Provide the [X, Y] coordinate of the cell's center where the given text is located.  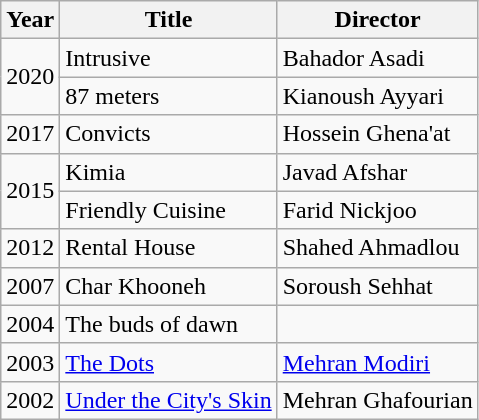
2004 [30, 324]
Convicts [168, 134]
2012 [30, 248]
Hossein Ghena'at [378, 134]
87 meters [168, 96]
Director [378, 20]
Intrusive [168, 58]
Soroush Sehhat [378, 286]
Kianoush Ayyari [378, 96]
Title [168, 20]
Char Khooneh [168, 286]
Year [30, 20]
Farid Nickjoo [378, 210]
Under the City's Skin [168, 400]
Mehran Modiri [378, 362]
2015 [30, 191]
Mehran Ghafourian [378, 400]
Bahador Asadi [378, 58]
The Dots [168, 362]
Shahed Ahmadlou [378, 248]
2007 [30, 286]
Friendly Cuisine [168, 210]
2020 [30, 77]
2003 [30, 362]
2017 [30, 134]
Kimia [168, 172]
2002 [30, 400]
Rental House [168, 248]
Javad Afshar [378, 172]
The buds of dawn [168, 324]
